Locate the cell with the specified text and output its [x, y] center coordinate. 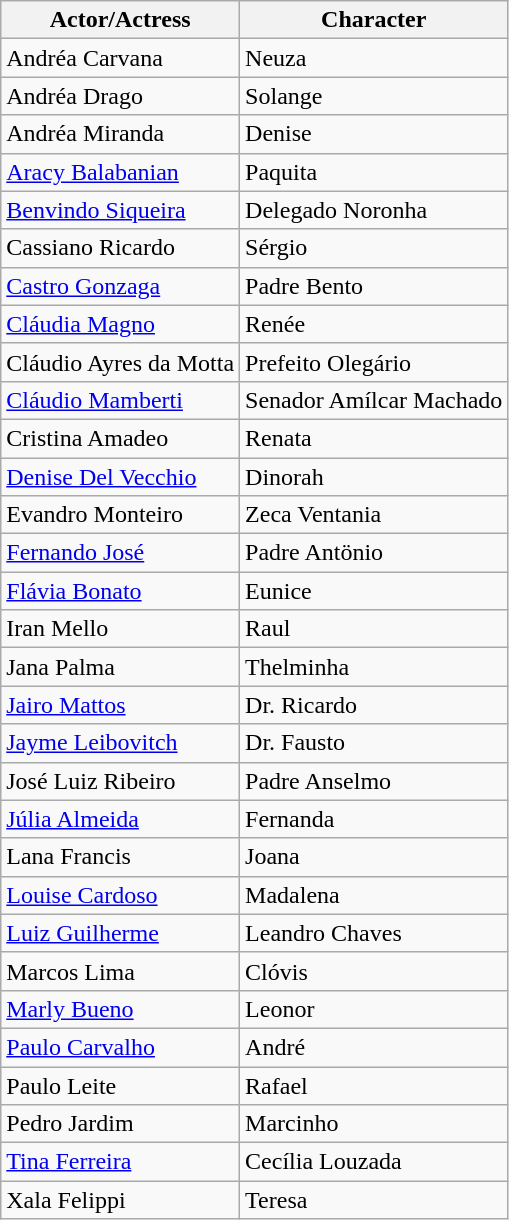
Padre Anselmo [374, 781]
Benvindo Siqueira [120, 210]
Cláudio Ayres da Motta [120, 362]
Jayme Leibovitch [120, 743]
Cristina Amadeo [120, 438]
Evandro Monteiro [120, 515]
Sérgio [374, 248]
Cláudio Mamberti [120, 400]
José Luiz Ribeiro [120, 781]
Teresa [374, 1200]
Actor/Actress [120, 20]
Paulo Carvalho [120, 1047]
Padre Antönio [374, 553]
Senador Amílcar Machado [374, 400]
Cláudia Magno [120, 324]
Andréa Carvana [120, 58]
Leandro Chaves [374, 933]
Jairo Mattos [120, 705]
Xala Felippi [120, 1200]
Flávia Bonato [120, 591]
Eunice [374, 591]
Luiz Guilherme [120, 933]
Louise Cardoso [120, 895]
Dinorah [374, 477]
Fernando José [120, 553]
Paquita [374, 172]
Prefeito Olegário [374, 362]
Paulo Leite [120, 1085]
Character [374, 20]
Castro Gonzaga [120, 286]
Jana Palma [120, 667]
Lana Francis [120, 857]
Padre Bento [374, 286]
Denise [374, 134]
Raul [374, 629]
Denise Del Vecchio [120, 477]
Iran Mello [120, 629]
Delegado Noronha [374, 210]
Dr. Ricardo [374, 705]
Fernanda [374, 819]
Marcos Lima [120, 971]
Leonor [374, 1009]
Dr. Fausto [374, 743]
Renée [374, 324]
Marly Bueno [120, 1009]
Renata [374, 438]
Aracy Balabanian [120, 172]
Rafael [374, 1085]
Cassiano Ricardo [120, 248]
Joana [374, 857]
Pedro Jardim [120, 1124]
Marcinho [374, 1124]
Clóvis [374, 971]
Andréa Miranda [120, 134]
Andréa Drago [120, 96]
Júlia Almeida [120, 819]
Neuza [374, 58]
Tina Ferreira [120, 1162]
Madalena [374, 895]
Zeca Ventania [374, 515]
Solange [374, 96]
Cecília Louzada [374, 1162]
Thelminha [374, 667]
André [374, 1047]
